Capture the cell that displays the provided text and extract its [x, y] central coordinate. 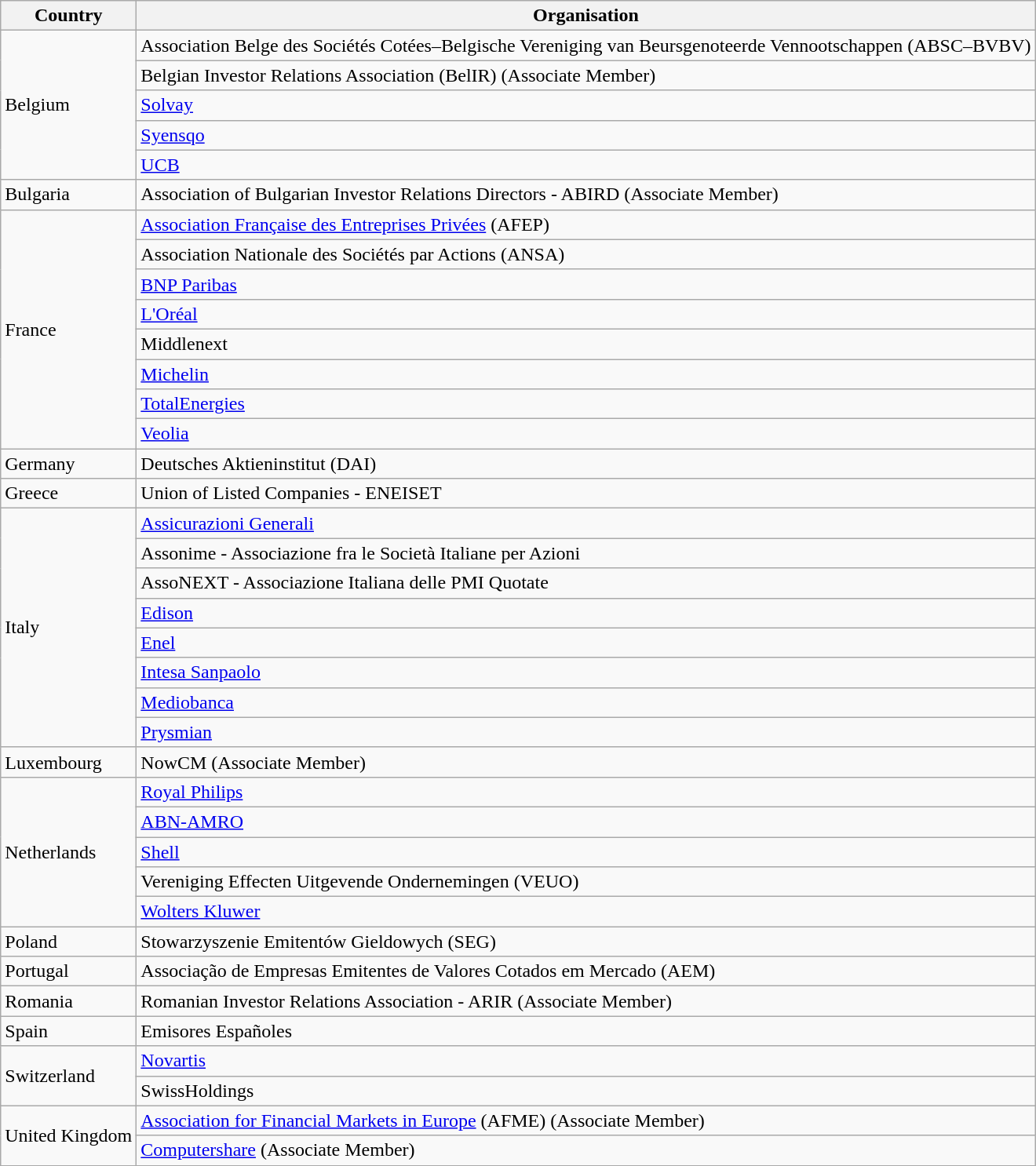
Germany [69, 464]
Romania [69, 1001]
Syensqo [585, 135]
Enel [585, 643]
Romanian Investor Relations Association - ARIR (Associate Member) [585, 1001]
Deutsches Aktieninstitut (DAI) [585, 464]
Association Belge des Sociétés Cotées–Belgische Vereniging van Beursgenoteerde Vennootschappen (ABSC–BVBV) [585, 46]
Computershare (Associate Member) [585, 1150]
Association for Financial Markets in Europe (AFME) (Associate Member) [585, 1120]
Assicurazioni Generali [585, 523]
Michelin [585, 374]
Association Française des Entreprises Privées (AFEP) [585, 224]
Union of Listed Companies - ENEISET [585, 494]
Middlenext [585, 344]
Luxembourg [69, 762]
Emisores Españoles [585, 1031]
Assonime - Associazione fra le Società Italiane per Azioni [585, 553]
Portugal [69, 971]
Wolters Kluwer [585, 912]
Netherlands [69, 851]
AssoNEXT - Associazione Italiana delle PMI Quotate [585, 583]
Royal Philips [585, 792]
Spain [69, 1031]
Country [69, 16]
France [69, 329]
Mediobanca [585, 702]
UCB [585, 165]
Novartis [585, 1061]
TotalEnergies [585, 404]
NowCM (Associate Member) [585, 762]
Associação de Empresas Emitentes de Valores Cotados em Mercado (AEM) [585, 971]
Italy [69, 628]
Intesa Sanpaolo [585, 672]
SwissHoldings [585, 1091]
Belgium [69, 105]
Veolia [585, 434]
BNP Paribas [585, 284]
Stowarzyszenie Emitentów Gieldowych (SEG) [585, 942]
Vereniging Effecten Uitgevende Ondernemingen (VEUO) [585, 882]
Switzerland [69, 1076]
Shell [585, 851]
Poland [69, 942]
Association Nationale des Sociétés par Actions (ANSA) [585, 254]
L'Oréal [585, 314]
Greece [69, 494]
Belgian Investor Relations Association (BelIR) (Associate Member) [585, 75]
United Kingdom [69, 1135]
Solvay [585, 105]
Edison [585, 613]
ABN-AMRO [585, 822]
Association of Bulgarian Investor Relations Directors - ABIRD (Associate Member) [585, 195]
Bulgaria [69, 195]
Organisation [585, 16]
Prysmian [585, 732]
